Locate the cell with the specified text and output its [x, y] center coordinate. 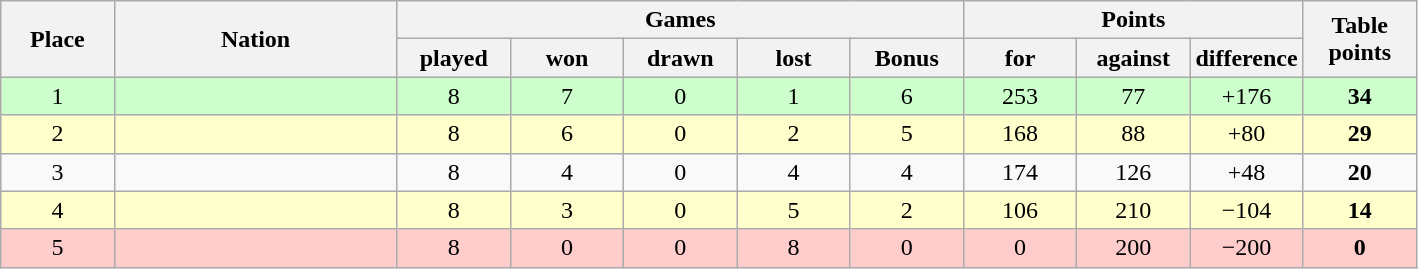
126 [1134, 172]
drawn [680, 58]
14 [1360, 210]
174 [1020, 172]
20 [1360, 172]
difference [1246, 58]
168 [1020, 134]
200 [1134, 248]
+48 [1246, 172]
Games [680, 20]
against [1134, 58]
88 [1134, 134]
Place [58, 39]
7 [566, 96]
played [454, 58]
for [1020, 58]
+80 [1246, 134]
253 [1020, 96]
Bonus [906, 58]
77 [1134, 96]
won [566, 58]
−104 [1246, 210]
106 [1020, 210]
Points [1133, 20]
Nation [256, 39]
29 [1360, 134]
lost [794, 58]
−200 [1246, 248]
+176 [1246, 96]
34 [1360, 96]
Tablepoints [1360, 39]
210 [1134, 210]
